Extract the [x, y] coordinate from the center of the cell holding the provided text.  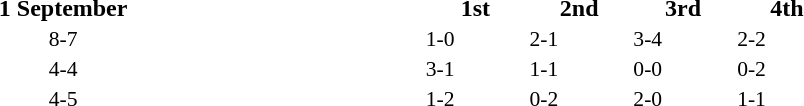
1-0 [475, 39]
3-4 [683, 39]
2-1 [579, 39]
0-0 [683, 69]
1-1 [579, 69]
3-1 [475, 69]
